Determine the (x, y) coordinate at the center of the cell enclosing the given text.  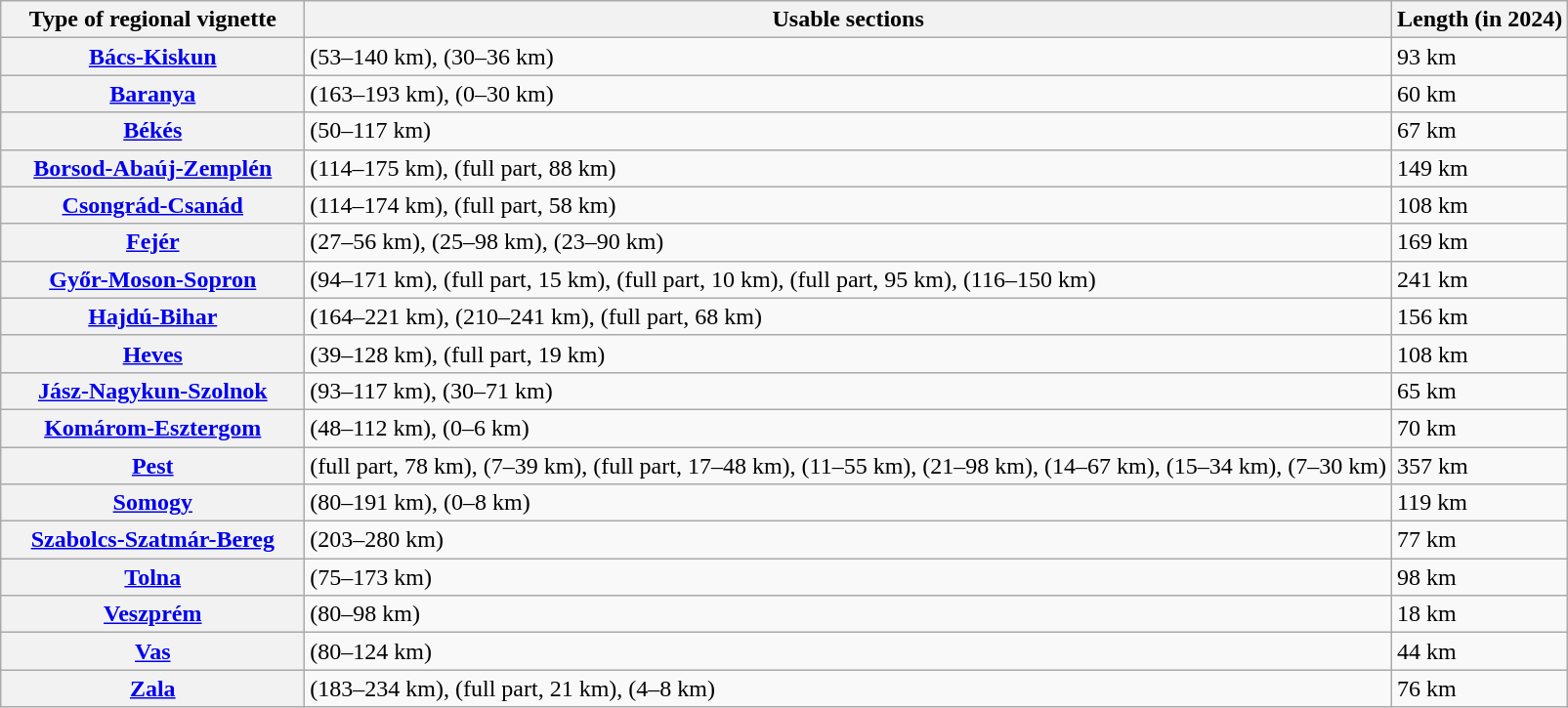
98 km (1479, 577)
(50–117 km) (848, 131)
60 km (1479, 94)
Somogy (152, 503)
(27–56 km), (25–98 km), (23–90 km) (848, 242)
(94–171 km), (full part, 15 km), (full part, 10 km), (full part, 95 km), (116–150 km) (848, 279)
Hajdú-Bihar (152, 316)
Heves (152, 354)
Komárom-Esztergom (152, 428)
Bács-Kiskun (152, 57)
(183–234 km), (full part, 21 km), (4–8 km) (848, 688)
Jász-Nagykun-Szolnok (152, 391)
(80–124 km) (848, 651)
(53–140 km), (30–36 km) (848, 57)
(114–174 km), (full part, 58 km) (848, 205)
(48–112 km), (0–6 km) (848, 428)
65 km (1479, 391)
77 km (1479, 540)
Baranya (152, 94)
(114–175 km), (full part, 88 km) (848, 168)
(full part, 78 km), (7–39 km), (full part, 17–48 km), (11–55 km), (21–98 km), (14–67 km), (15–34 km), (7–30 km) (848, 466)
(203–280 km) (848, 540)
67 km (1479, 131)
Borsod-Abaúj-Zemplén (152, 168)
Csongrád-Csanád (152, 205)
(39–128 km), (full part, 19 km) (848, 354)
119 km (1479, 503)
(93–117 km), (30–71 km) (848, 391)
156 km (1479, 316)
70 km (1479, 428)
18 km (1479, 614)
Zala (152, 688)
Fejér (152, 242)
241 km (1479, 279)
Length (in 2024) (1479, 20)
(80–191 km), (0–8 km) (848, 503)
169 km (1479, 242)
Győr-Moson-Sopron (152, 279)
Usable sections (848, 20)
93 km (1479, 57)
Békés (152, 131)
Veszprém (152, 614)
Vas (152, 651)
Szabolcs-Szatmár-Bereg (152, 540)
76 km (1479, 688)
Pest (152, 466)
149 km (1479, 168)
Type of regional vignette (152, 20)
Tolna (152, 577)
(163–193 km), (0–30 km) (848, 94)
(75–173 km) (848, 577)
44 km (1479, 651)
(164–221 km), (210–241 km), (full part, 68 km) (848, 316)
357 km (1479, 466)
(80–98 km) (848, 614)
